Find where the given text appears and provide that cell's center as (X, Y) coordinate. 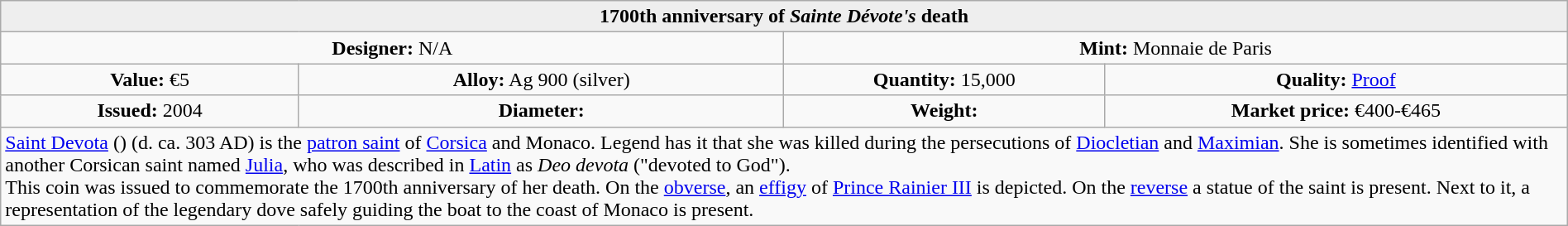
1700th anniversary of Sainte Dévote's death (784, 17)
Quantity: 15,000 (944, 79)
Value: €5 (151, 79)
Alloy: Ag 900 (silver) (541, 79)
Market price: €400-€465 (1336, 111)
Weight: (944, 111)
Diameter: (541, 111)
Designer: N/A (392, 48)
Quality: Proof (1336, 79)
Issued: 2004 (151, 111)
Mint: Monnaie de Paris (1176, 48)
